Return (X, Y) of the center of cell containing provided text 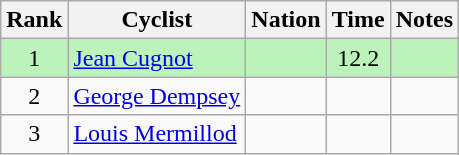
Time (358, 20)
Rank (34, 20)
2 (34, 96)
Jean Cugnot (157, 58)
Cyclist (157, 20)
3 (34, 134)
Notes (424, 20)
Louis Mermillod (157, 134)
1 (34, 58)
George Dempsey (157, 96)
Nation (286, 20)
12.2 (358, 58)
